Search for the cell housing the specified text and yield its [X, Y] center coordinate. 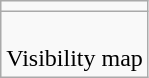
Visibility map [75, 44]
